Output the (X, Y) coordinate of the center of the cell containing the given text.  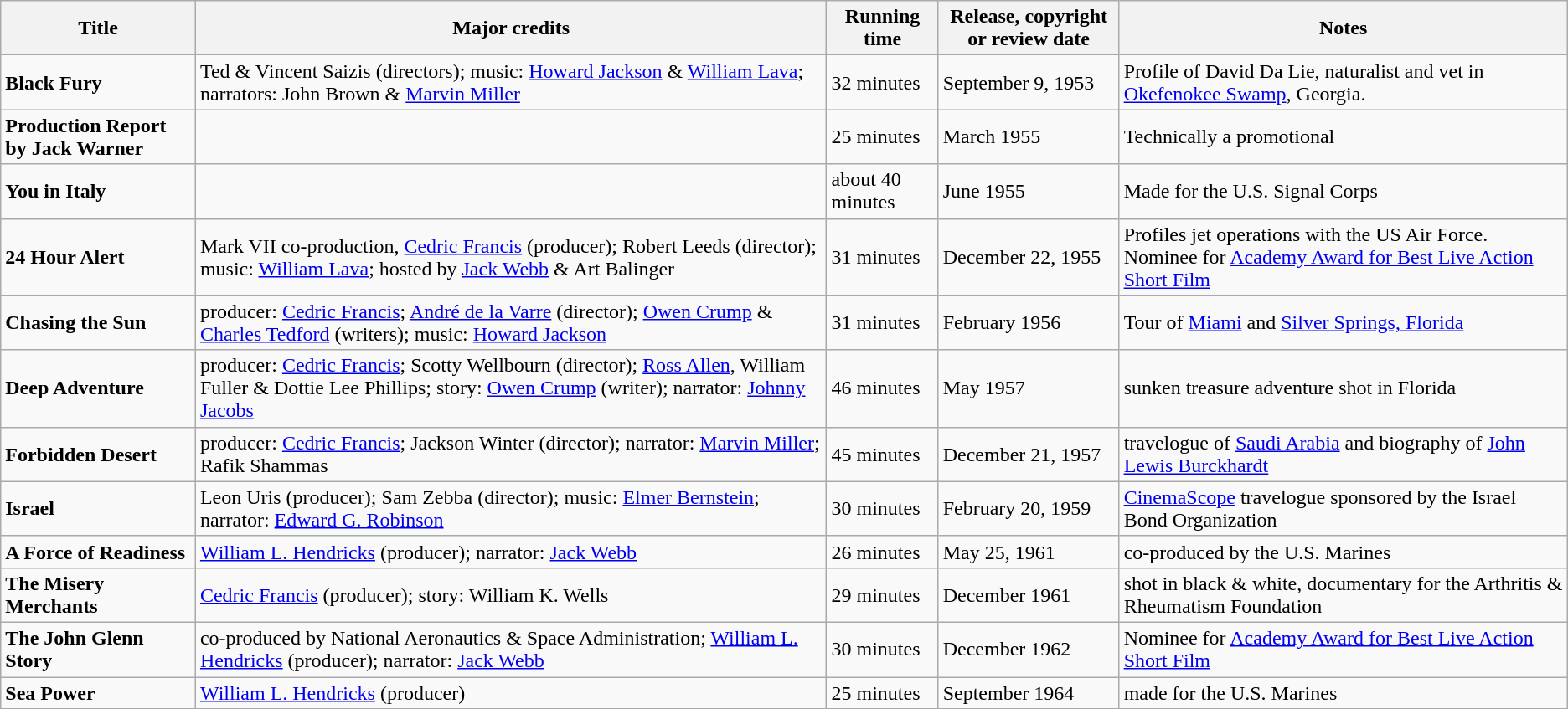
Nominee for Academy Award for Best Live Action Short Film (1344, 650)
September 1964 (1029, 692)
producer: Cedric Francis; André de la Varre (director); Owen Crump & Charles Tedford (writers); music: Howard Jackson (511, 323)
The Misery Merchants (99, 594)
May 1957 (1029, 388)
William L. Hendricks (producer); narrator: Jack Webb (511, 552)
Major credits (511, 28)
29 minutes (883, 594)
Title (99, 28)
Chasing the Sun (99, 323)
CinemaScope travelogue sponsored by the Israel Bond Organization (1344, 509)
Forbidden Desert (99, 454)
May 25, 1961 (1029, 552)
Tour of Miami and Silver Springs, Florida (1344, 323)
A Force of Readiness (99, 552)
William L. Hendricks (producer) (511, 692)
Mark VII co-production, Cedric Francis (producer); Robert Leeds (director); music: William Lava; hosted by Jack Webb & Art Balinger (511, 257)
Leon Uris (producer); Sam Zebba (director); music: Elmer Bernstein; narrator: Edward G. Robinson (511, 509)
shot in black & white, documentary for the Arthritis & Rheumatism Foundation (1344, 594)
26 minutes (883, 552)
32 minutes (883, 82)
Black Fury (99, 82)
December 21, 1957 (1029, 454)
Release, copyright or review date (1029, 28)
The John Glenn Story (99, 650)
about 40 minutes (883, 191)
February 20, 1959 (1029, 509)
September 9, 1953 (1029, 82)
co-produced by the U.S. Marines (1344, 552)
Cedric Francis (producer); story: William K. Wells (511, 594)
Running time (883, 28)
Israel (99, 509)
February 1956 (1029, 323)
Made for the U.S. Signal Corps (1344, 191)
Notes (1344, 28)
You in Italy (99, 191)
Sea Power (99, 692)
travelogue of Saudi Arabia and biography of John Lewis Burckhardt (1344, 454)
March 1955 (1029, 137)
45 minutes (883, 454)
Profiles jet operations with the US Air Force. Nominee for Academy Award for Best Live Action Short Film (1344, 257)
producer: Cedric Francis; Jackson Winter (director); narrator: Marvin Miller; Rafik Shammas (511, 454)
24 Hour Alert (99, 257)
December 1961 (1029, 594)
December 22, 1955 (1029, 257)
co-produced by National Aeronautics & Space Administration; William L. Hendricks (producer); narrator: Jack Webb (511, 650)
Production Report by Jack Warner (99, 137)
June 1955 (1029, 191)
46 minutes (883, 388)
sunken treasure adventure shot in Florida (1344, 388)
December 1962 (1029, 650)
Ted & Vincent Saizis (directors); music: Howard Jackson & William Lava; narrators: John Brown & Marvin Miller (511, 82)
Deep Adventure (99, 388)
made for the U.S. Marines (1344, 692)
Profile of David Da Lie, naturalist and vet in Okefenokee Swamp, Georgia. (1344, 82)
Technically a promotional (1344, 137)
